Identify which cell holds the provided text, then report its (x, y) central coordinate. 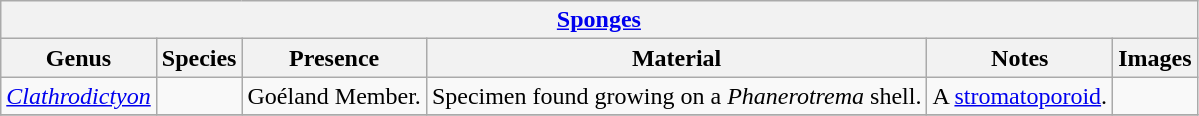
Goéland Member. (334, 96)
Images (1155, 58)
Genus (79, 58)
Specimen found growing on a Phanerotrema shell. (676, 96)
Material (676, 58)
Sponges (599, 20)
Notes (1020, 58)
Presence (334, 58)
A stromatoporoid. (1020, 96)
Clathrodictyon (79, 96)
Species (199, 58)
